Identify which cell holds the provided text, then report its (X, Y) central coordinate. 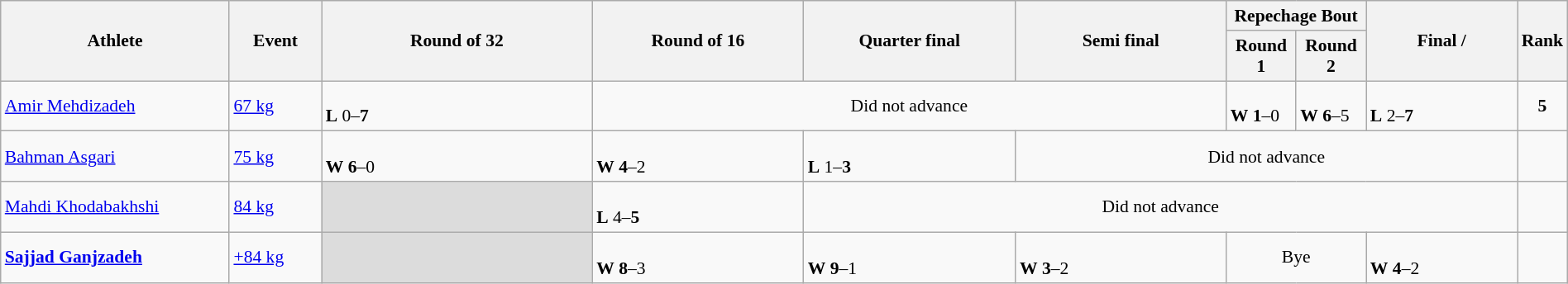
Round of 32 (457, 41)
Round 2 (1331, 56)
W 6–0 (457, 157)
L 2–7 (1442, 106)
L 0–7 (457, 106)
W 3–2 (1121, 258)
W 8–3 (698, 258)
Repechage Bout (1297, 16)
W 6–5 (1331, 106)
Rank (1543, 41)
W 1–0 (1262, 106)
84 kg (275, 206)
+84 kg (275, 258)
Event (275, 41)
Bye (1297, 258)
Round 1 (1262, 56)
L 4–5 (698, 206)
75 kg (275, 157)
Final / (1442, 41)
67 kg (275, 106)
5 (1543, 106)
Semi final (1121, 41)
Sajjad Ganjzadeh (116, 258)
Mahdi Khodabakhshi (116, 206)
W 9–1 (910, 258)
L 1–3 (910, 157)
Amir Mehdizadeh (116, 106)
Bahman Asgari (116, 157)
Quarter final (910, 41)
Athlete (116, 41)
Round of 16 (698, 41)
